Locate the cell with the specified text and output its [X, Y] center coordinate. 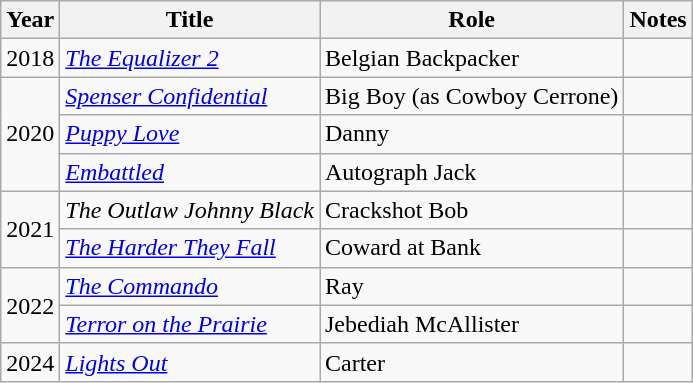
2018 [30, 58]
Lights Out [190, 362]
The Outlaw Johnny Black [190, 210]
Notes [658, 20]
Crackshot Bob [472, 210]
2021 [30, 229]
Autograph Jack [472, 172]
Carter [472, 362]
The Commando [190, 286]
Coward at Bank [472, 248]
2020 [30, 134]
Terror on the Prairie [190, 324]
2022 [30, 305]
Spenser Confidential [190, 96]
Belgian Backpacker [472, 58]
Puppy Love [190, 134]
Ray [472, 286]
Year [30, 20]
Big Boy (as Cowboy Cerrone) [472, 96]
Danny [472, 134]
2024 [30, 362]
The Harder They Fall [190, 248]
Jebediah McAllister [472, 324]
The Equalizer 2 [190, 58]
Title [190, 20]
Embattled [190, 172]
Role [472, 20]
